Capture the cell that displays the provided text and extract its (X, Y) central coordinate. 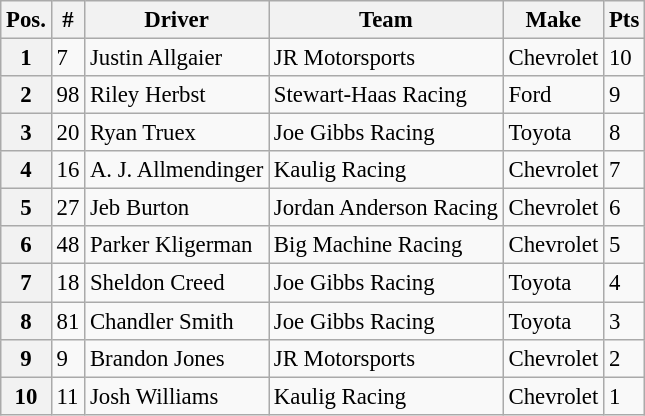
Sheldon Creed (177, 283)
11 (68, 396)
Driver (177, 20)
Make (553, 20)
Ford (553, 95)
Riley Herbst (177, 95)
27 (68, 208)
Team (386, 20)
Jordan Anderson Racing (386, 208)
98 (68, 95)
Stewart-Haas Racing (386, 95)
81 (68, 321)
Pos. (26, 20)
A. J. Allmendinger (177, 170)
Ryan Truex (177, 133)
Josh Williams (177, 396)
16 (68, 170)
# (68, 20)
Parker Kligerman (177, 245)
20 (68, 133)
Chandler Smith (177, 321)
Brandon Jones (177, 358)
Justin Allgaier (177, 58)
Big Machine Racing (386, 245)
18 (68, 283)
Pts (624, 20)
Jeb Burton (177, 208)
48 (68, 245)
